Return (x, y) of the center of cell containing provided text 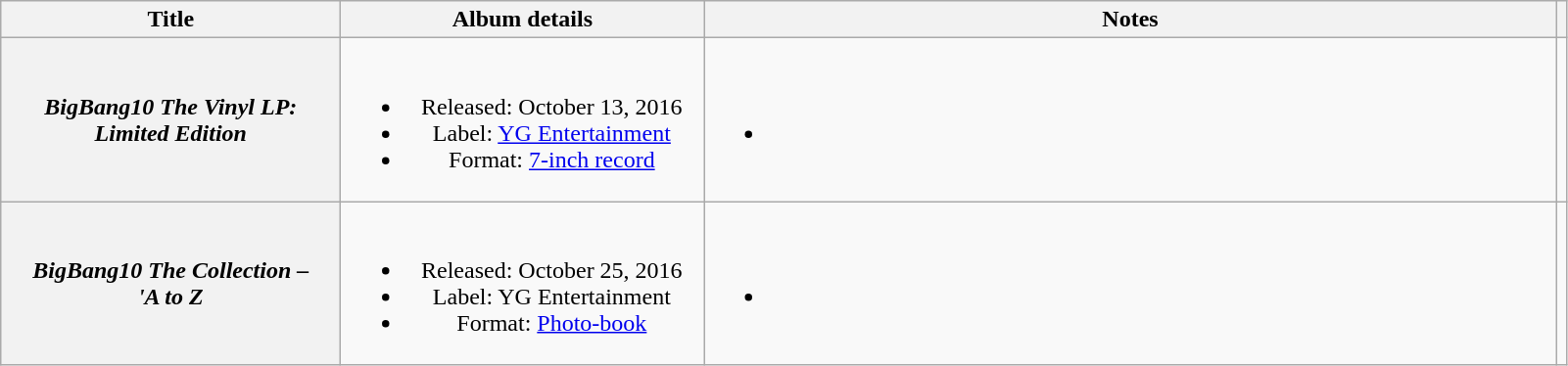
Title (170, 20)
Released: October 25, 2016Label: YG EntertainmentFormat: Photo-book (523, 284)
Released: October 13, 2016Label: YG EntertainmentFormat: 7-inch record (523, 119)
Notes (1130, 20)
BigBang10 The Collection –'A to Z (170, 284)
Album details (523, 20)
BigBang10 The Vinyl LP:Limited Edition (170, 119)
